Search for the cell housing the specified text and yield its [X, Y] center coordinate. 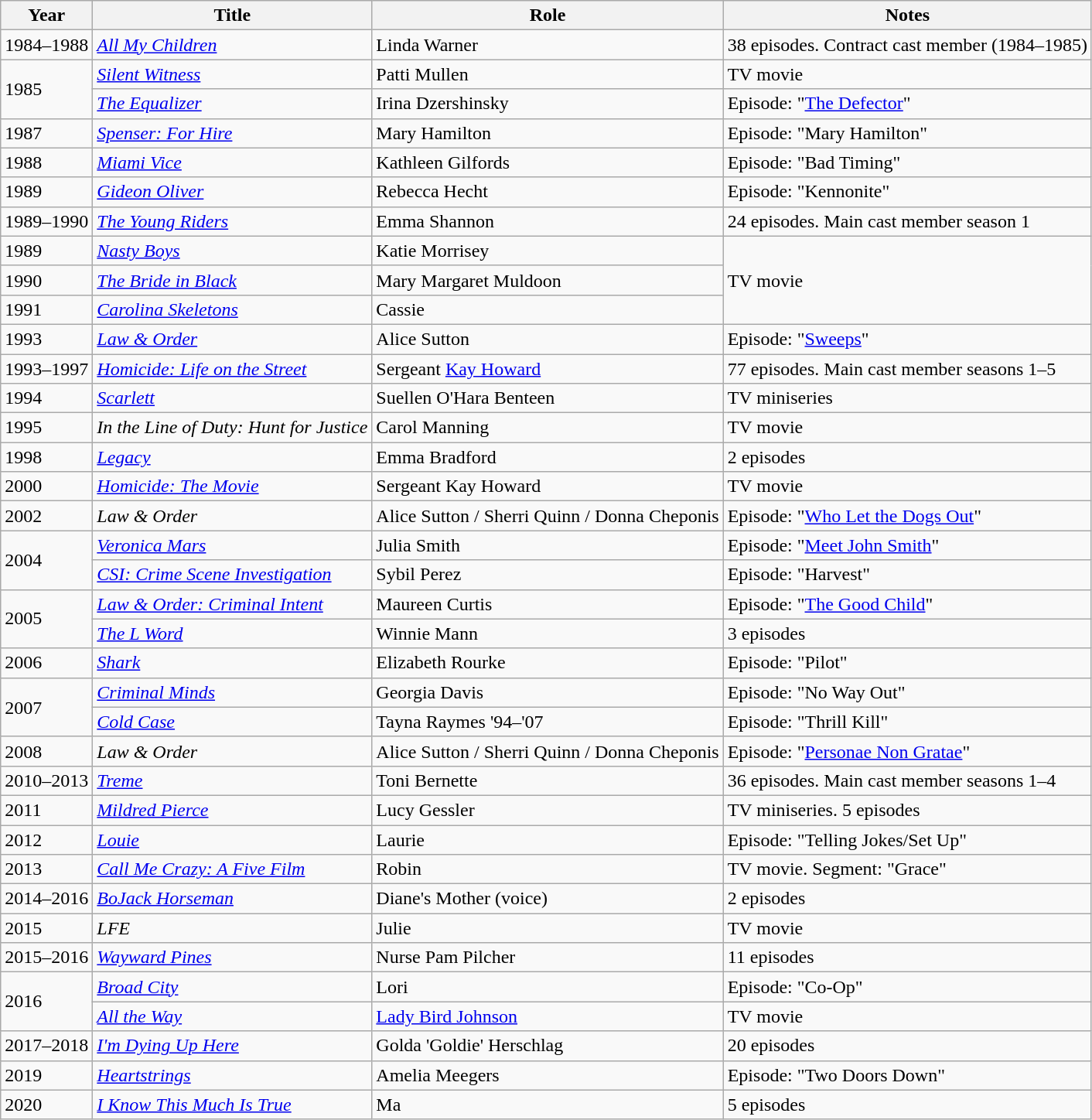
38 episodes. Contract cast member (1984–1985) [907, 45]
Shark [232, 663]
2017–2018 [46, 1046]
Mary Hamilton [548, 133]
20 episodes [907, 1046]
Lady Bird Johnson [548, 1016]
2016 [46, 1002]
1991 [46, 309]
Title [232, 15]
Episode: "Bad Timing" [907, 162]
2005 [46, 619]
Ma [548, 1105]
Carolina Skeletons [232, 309]
Episode: "Personae Non Gratae" [907, 751]
Mary Margaret Muldoon [548, 280]
Laurie [548, 839]
Louie [232, 839]
TV miniseries [907, 398]
Scarlett [232, 398]
Broad City [232, 987]
2012 [46, 839]
Episode: "Harvest" [907, 575]
Georgia Davis [548, 692]
Irina Dzershinsky [548, 104]
Suellen O'Hara Benteen [548, 398]
All the Way [232, 1016]
Patti Mullen [548, 74]
1995 [46, 428]
Nurse Pam Pilcher [548, 958]
Amelia Meegers [548, 1075]
Episode: "Kennonite" [907, 192]
Episode: "The Defector" [907, 104]
1985 [46, 89]
Nasty Boys [232, 251]
Sybil Perez [548, 575]
Tayna Raymes '94–'07 [548, 722]
Mildred Pierce [232, 810]
Cassie [548, 309]
Alice Sutton [548, 339]
2014–2016 [46, 899]
2008 [46, 751]
Episode: "Thrill Kill" [907, 722]
All My Children [232, 45]
1993 [46, 339]
Homicide: The Movie [232, 487]
TV miniseries. 5 episodes [907, 810]
Cold Case [232, 722]
Episode: "Telling Jokes/Set Up" [907, 839]
Emma Bradford [548, 457]
Toni Bernette [548, 780]
Golda 'Goldie' Herschlag [548, 1046]
Episode: "Meet John Smith" [907, 545]
2010–2013 [46, 780]
Linda Warner [548, 45]
Heartstrings [232, 1075]
LFE [232, 928]
2015 [46, 928]
Emma Shannon [548, 221]
1989–1990 [46, 221]
BoJack Horseman [232, 899]
Notes [907, 15]
Treme [232, 780]
Criminal Minds [232, 692]
Episode: "Mary Hamilton" [907, 133]
2011 [46, 810]
I Know This Much Is True [232, 1105]
Lucy Gessler [548, 810]
2019 [46, 1075]
2015–2016 [46, 958]
3 episodes [907, 633]
Carol Manning [548, 428]
1988 [46, 162]
2006 [46, 663]
2007 [46, 707]
2013 [46, 869]
2000 [46, 487]
1994 [46, 398]
Diane's Mother (voice) [548, 899]
Episode: "Pilot" [907, 663]
2020 [46, 1105]
Episode: "No Way Out" [907, 692]
Episode: "Who Let the Dogs Out" [907, 516]
77 episodes. Main cast member seasons 1–5 [907, 369]
I'm Dying Up Here [232, 1046]
The L Word [232, 633]
CSI: Crime Scene Investigation [232, 575]
Episode: "The Good Child" [907, 604]
Miami Vice [232, 162]
1984–1988 [46, 45]
Maureen Curtis [548, 604]
In the Line of Duty: Hunt for Justice [232, 428]
Spenser: For Hire [232, 133]
Call Me Crazy: A Five Film [232, 869]
Julie [548, 928]
Year [46, 15]
Veronica Mars [232, 545]
TV movie. Segment: "Grace" [907, 869]
Episode: "Two Doors Down" [907, 1075]
The Bride in Black [232, 280]
Legacy [232, 457]
5 episodes [907, 1105]
Law & Order: Criminal Intent [232, 604]
Robin [548, 869]
Katie Morrisey [548, 251]
2004 [46, 560]
Lori [548, 987]
2002 [46, 516]
Wayward Pines [232, 958]
24 episodes. Main cast member season 1 [907, 221]
Homicide: Life on the Street [232, 369]
11 episodes [907, 958]
Kathleen Gilfords [548, 162]
The Young Riders [232, 221]
Elizabeth Rourke [548, 663]
1993–1997 [46, 369]
Role [548, 15]
Julia Smith [548, 545]
Silent Witness [232, 74]
Episode: "Sweeps" [907, 339]
Winnie Mann [548, 633]
1990 [46, 280]
36 episodes. Main cast member seasons 1–4 [907, 780]
1998 [46, 457]
The Equalizer [232, 104]
Gideon Oliver [232, 192]
Episode: "Co-Op" [907, 987]
1987 [46, 133]
Rebecca Hecht [548, 192]
